Detect which cell encompasses the target text, then output its [X, Y] center coordinate. 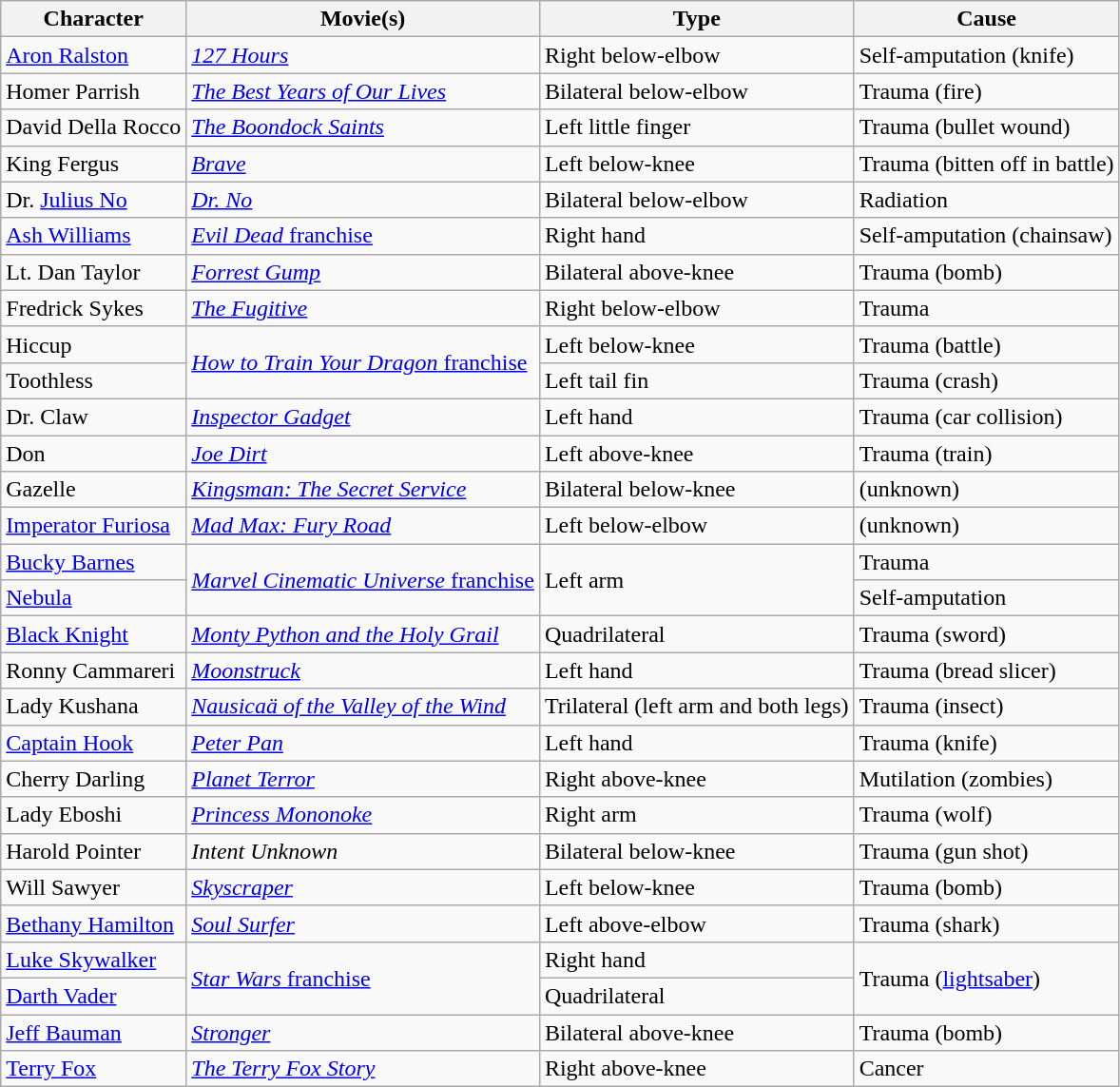
Left arm [696, 580]
Planet Terror [363, 779]
Dr. No [363, 200]
Trauma (wolf) [987, 815]
Star Wars franchise [363, 978]
Trauma (car collision) [987, 417]
Evil Dead franchise [363, 236]
Intent Unknown [363, 851]
Nebula [93, 598]
Trauma (shark) [987, 923]
Left below-elbow [696, 526]
Trauma (bullet wound) [987, 127]
Left little finger [696, 127]
Forrest Gump [363, 272]
The Terry Fox Story [363, 1069]
Harold Pointer [93, 851]
Trauma (fire) [987, 91]
Trauma (gun shot) [987, 851]
Right arm [696, 815]
Trauma (battle) [987, 344]
The Best Years of Our Lives [363, 91]
Peter Pan [363, 743]
Trauma (insect) [987, 707]
Monty Python and the Holy Grail [363, 634]
Skyscraper [363, 887]
Cherry Darling [93, 779]
Joe Dirt [363, 454]
Trauma (sword) [987, 634]
Trauma (knife) [987, 743]
Princess Mononoke [363, 815]
Nausicaä of the Valley of the Wind [363, 707]
Darth Vader [93, 996]
Ash Williams [93, 236]
Dr. Claw [93, 417]
Don [93, 454]
Left above-elbow [696, 923]
Luke Skywalker [93, 960]
Homer Parrish [93, 91]
David Della Rocco [93, 127]
Trauma (crash) [987, 380]
Mad Max: Fury Road [363, 526]
Self-amputation [987, 598]
Self-amputation (chainsaw) [987, 236]
Stronger [363, 1032]
How to Train Your Dragon franchise [363, 362]
Character [93, 19]
Imperator Furiosa [93, 526]
Lady Eboshi [93, 815]
Cancer [987, 1069]
Trauma (lightsaber) [987, 978]
Soul Surfer [363, 923]
Trauma (bread slicer) [987, 670]
Jeff Bauman [93, 1032]
Trilateral (left arm and both legs) [696, 707]
Inspector Gadget [363, 417]
Brave [363, 164]
Toothless [93, 380]
Dr. Julius No [93, 200]
Gazelle [93, 490]
Lady Kushana [93, 707]
Left above-knee [696, 454]
The Boondock Saints [363, 127]
Black Knight [93, 634]
Ronny Cammareri [93, 670]
127 Hours [363, 55]
Trauma (bitten off in battle) [987, 164]
King Fergus [93, 164]
Left tail fin [696, 380]
Mutilation (zombies) [987, 779]
Movie(s) [363, 19]
Radiation [987, 200]
The Fugitive [363, 308]
Cause [987, 19]
Marvel Cinematic Universe franchise [363, 580]
Aron Ralston [93, 55]
Moonstruck [363, 670]
Captain Hook [93, 743]
Hiccup [93, 344]
Self-amputation (knife) [987, 55]
Trauma (train) [987, 454]
Lt. Dan Taylor [93, 272]
Bethany Hamilton [93, 923]
Type [696, 19]
Kingsman: The Secret Service [363, 490]
Bucky Barnes [93, 562]
Will Sawyer [93, 887]
Fredrick Sykes [93, 308]
Terry Fox [93, 1069]
